Pinpoint the cell where the given text exists, returning its [x, y] midpoint coordinate. 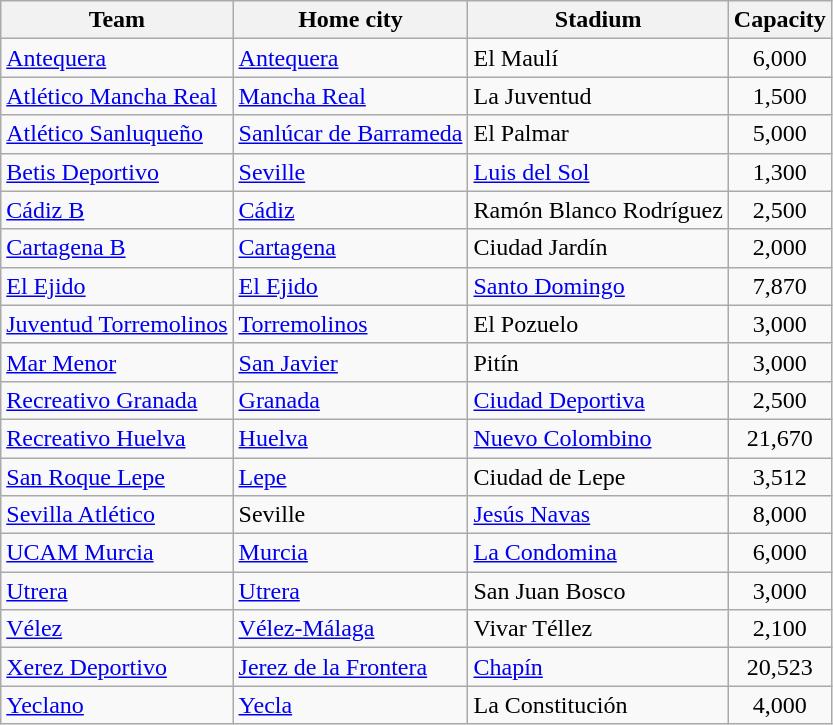
El Pozuelo [598, 324]
Vélez-Málaga [350, 629]
La Condomina [598, 553]
Mar Menor [117, 362]
Santo Domingo [598, 286]
Luis del Sol [598, 172]
Vélez [117, 629]
Lepe [350, 477]
Vivar Téllez [598, 629]
Huelva [350, 438]
Ciudad Jardín [598, 248]
Capacity [780, 20]
La Juventud [598, 96]
San Juan Bosco [598, 591]
Atlético Mancha Real [117, 96]
San Javier [350, 362]
Yecla [350, 705]
Cartagena [350, 248]
3,512 [780, 477]
Stadium [598, 20]
Cartagena B [117, 248]
La Constitución [598, 705]
8,000 [780, 515]
Murcia [350, 553]
Pitín [598, 362]
Ciudad Deportiva [598, 400]
El Maulí [598, 58]
Torremolinos [350, 324]
4,000 [780, 705]
Nuevo Colombino [598, 438]
Chapín [598, 667]
Yeclano [117, 705]
San Roque Lepe [117, 477]
Mancha Real [350, 96]
Home city [350, 20]
Juventud Torremolinos [117, 324]
Xerez Deportivo [117, 667]
Betis Deportivo [117, 172]
1,500 [780, 96]
Granada [350, 400]
Recreativo Huelva [117, 438]
2,100 [780, 629]
El Palmar [598, 134]
21,670 [780, 438]
Team [117, 20]
Ciudad de Lepe [598, 477]
Recreativo Granada [117, 400]
7,870 [780, 286]
5,000 [780, 134]
20,523 [780, 667]
Cádiz B [117, 210]
Atlético Sanluqueño [117, 134]
Cádiz [350, 210]
1,300 [780, 172]
Ramón Blanco Rodríguez [598, 210]
Jesús Navas [598, 515]
Sanlúcar de Barrameda [350, 134]
Sevilla Atlético [117, 515]
2,000 [780, 248]
Jerez de la Frontera [350, 667]
UCAM Murcia [117, 553]
